Extract the (x, y) coordinate from the center of the cell holding the provided text.  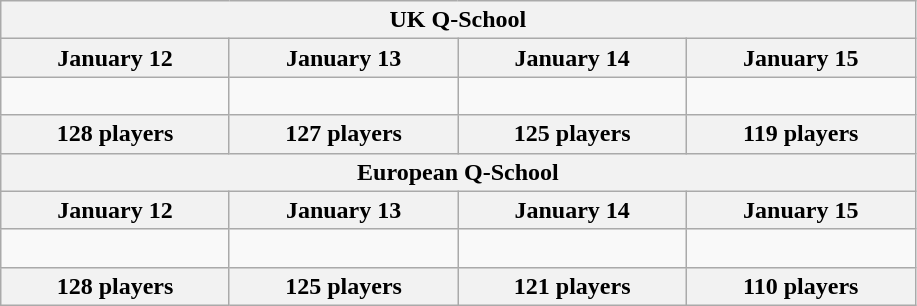
119 players (800, 134)
UK Q-School (458, 20)
127 players (344, 134)
121 players (572, 286)
European Q-School (458, 172)
110 players (800, 286)
